Pinpoint the cell where the given text exists, returning its (X, Y) midpoint coordinate. 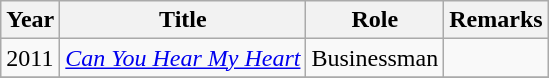
Title (183, 20)
Remarks (496, 20)
Businessman (375, 58)
Can You Hear My Heart (183, 58)
Role (375, 20)
2011 (30, 58)
Year (30, 20)
